Find where the given text appears and provide that cell's center as [x, y] coordinate. 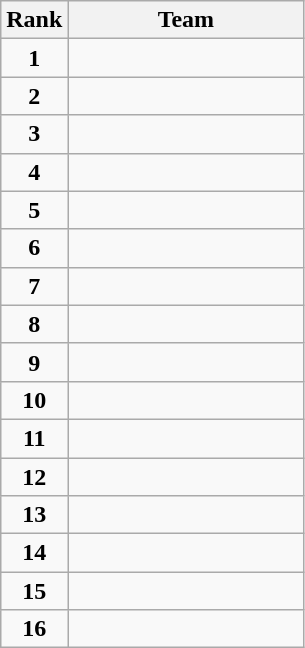
5 [34, 210]
11 [34, 438]
1 [34, 58]
9 [34, 362]
2 [34, 96]
8 [34, 324]
7 [34, 286]
Team [186, 20]
15 [34, 591]
4 [34, 172]
3 [34, 134]
Rank [34, 20]
10 [34, 400]
14 [34, 553]
16 [34, 629]
13 [34, 515]
6 [34, 248]
12 [34, 477]
